Locate the cell with the specified text and output its [X, Y] center coordinate. 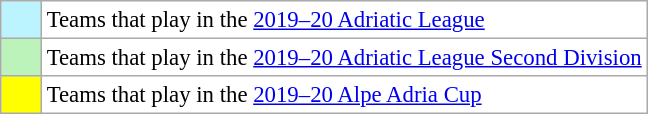
Teams that play in the 2019–20 Alpe Adria Cup [344, 95]
Teams that play in the 2019–20 Adriatic League Second Division [344, 58]
Teams that play in the 2019–20 Adriatic League [344, 20]
